Capture the cell that displays the provided text and extract its [x, y] central coordinate. 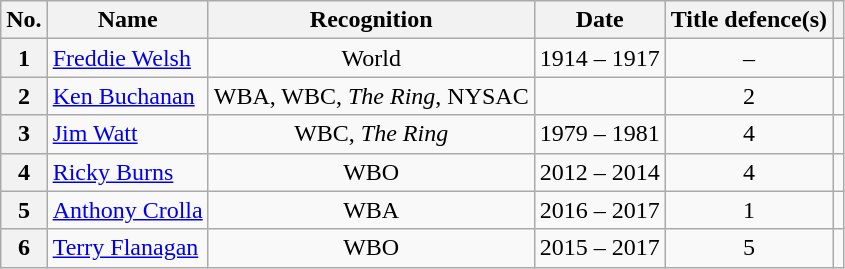
Date [600, 20]
Title defence(s) [748, 20]
– [748, 58]
WBC, The Ring [371, 134]
Name [128, 20]
Anthony Crolla [128, 210]
World [371, 58]
WBA [371, 210]
1979 – 1981 [600, 134]
3 [24, 134]
Ricky Burns [128, 172]
2016 – 2017 [600, 210]
2015 – 2017 [600, 248]
Jim Watt [128, 134]
WBA, WBC, The Ring, NYSAC [371, 96]
1914 – 1917 [600, 58]
Terry Flanagan [128, 248]
6 [24, 248]
Recognition [371, 20]
Ken Buchanan [128, 96]
Freddie Welsh [128, 58]
2012 – 2014 [600, 172]
No. [24, 20]
